Extract the (X, Y) coordinate from the center of the cell holding the provided text.  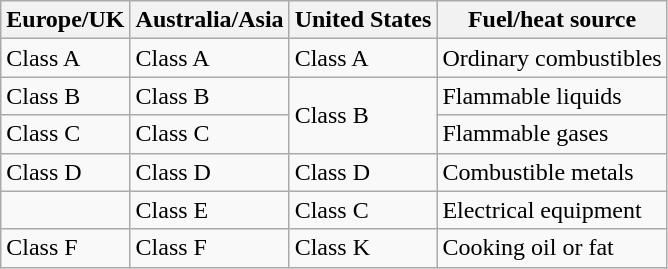
Electrical equipment (552, 210)
Class K (363, 248)
Fuel/heat source (552, 20)
Flammable liquids (552, 96)
Cooking oil or fat (552, 248)
United States (363, 20)
Flammable gases (552, 134)
Class E (210, 210)
Europe/UK (66, 20)
Combustible metals (552, 172)
Ordinary combustibles (552, 58)
Australia/Asia (210, 20)
